Detect which cell encompasses the target text, then output its [x, y] center coordinate. 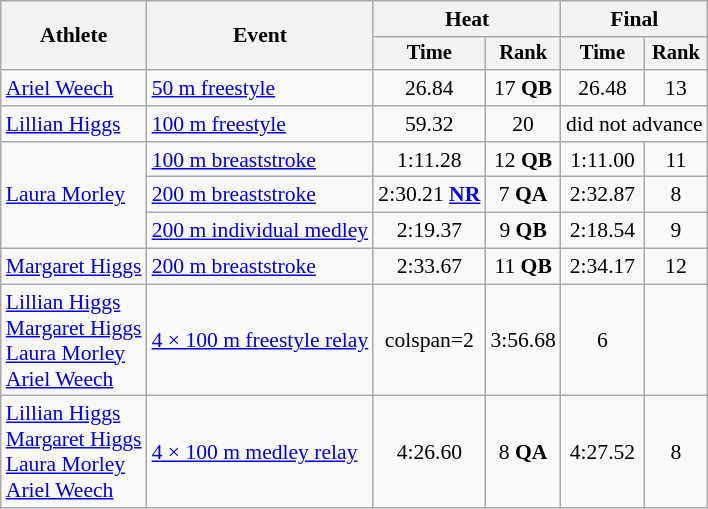
6 [602, 340]
colspan=2 [429, 340]
2:18.54 [602, 231]
4:26.60 [429, 452]
100 m breaststroke [260, 160]
11 QB [522, 267]
26.84 [429, 88]
1:11.28 [429, 160]
4 × 100 m medley relay [260, 452]
Margaret Higgs [74, 267]
59.32 [429, 124]
Heat [467, 19]
4:27.52 [602, 452]
Final [634, 19]
12 QB [522, 160]
8 QA [522, 452]
3:56.68 [522, 340]
2:34.17 [602, 267]
4 × 100 m freestyle relay [260, 340]
50 m freestyle [260, 88]
13 [676, 88]
20 [522, 124]
did not advance [634, 124]
1:11.00 [602, 160]
Laura Morley [74, 196]
2:30.21 NR [429, 195]
Ariel Weech [74, 88]
2:33.67 [429, 267]
7 QA [522, 195]
26.48 [602, 88]
9 [676, 231]
11 [676, 160]
9 QB [522, 231]
100 m freestyle [260, 124]
12 [676, 267]
Lillian Higgs [74, 124]
200 m individual medley [260, 231]
Event [260, 36]
2:19.37 [429, 231]
2:32.87 [602, 195]
17 QB [522, 88]
Athlete [74, 36]
